Find where the given text appears and provide that cell's center as [X, Y] coordinate. 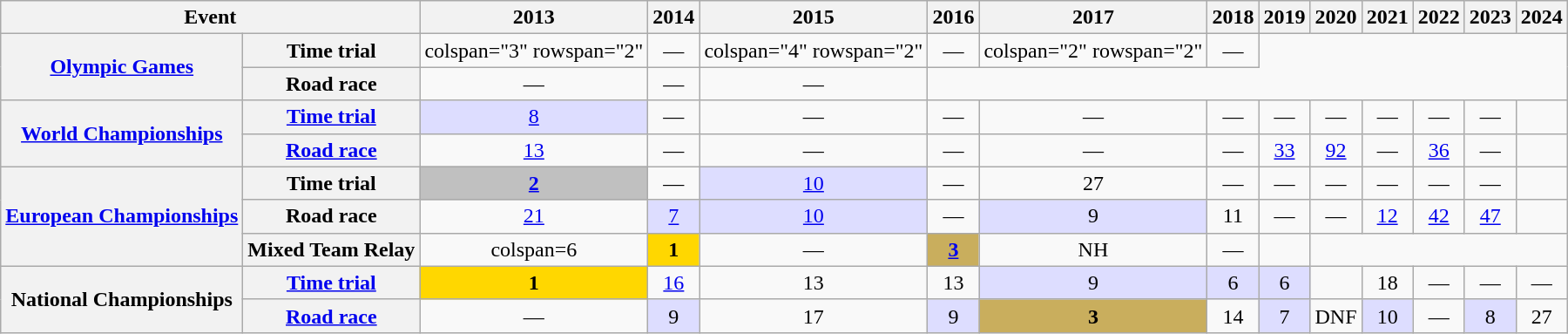
2017 [1093, 17]
colspan="4" rowspan="2" [814, 51]
2023 [1490, 17]
2020 [1336, 17]
colspan="3" rowspan="2" [534, 51]
DNF [1336, 316]
21 [534, 216]
2024 [1542, 17]
2 [534, 183]
36 [1439, 150]
World Championships [122, 133]
12 [1387, 216]
42 [1439, 216]
colspan=6 [534, 249]
2021 [1387, 17]
Event [211, 17]
47 [1490, 216]
14 [1233, 316]
2019 [1284, 17]
2014 [674, 17]
European Championships [122, 216]
11 [1233, 216]
2015 [814, 17]
16 [674, 283]
2022 [1439, 17]
2013 [534, 17]
2018 [1233, 17]
Olympic Games [122, 67]
17 [814, 316]
NH [1093, 249]
33 [1284, 150]
2016 [953, 17]
18 [1387, 283]
Mixed Team Relay [331, 249]
National Championships [122, 299]
colspan="2" rowspan="2" [1093, 51]
92 [1336, 150]
